From the cell containing the given text, extract its center point as [X, Y] coordinate. 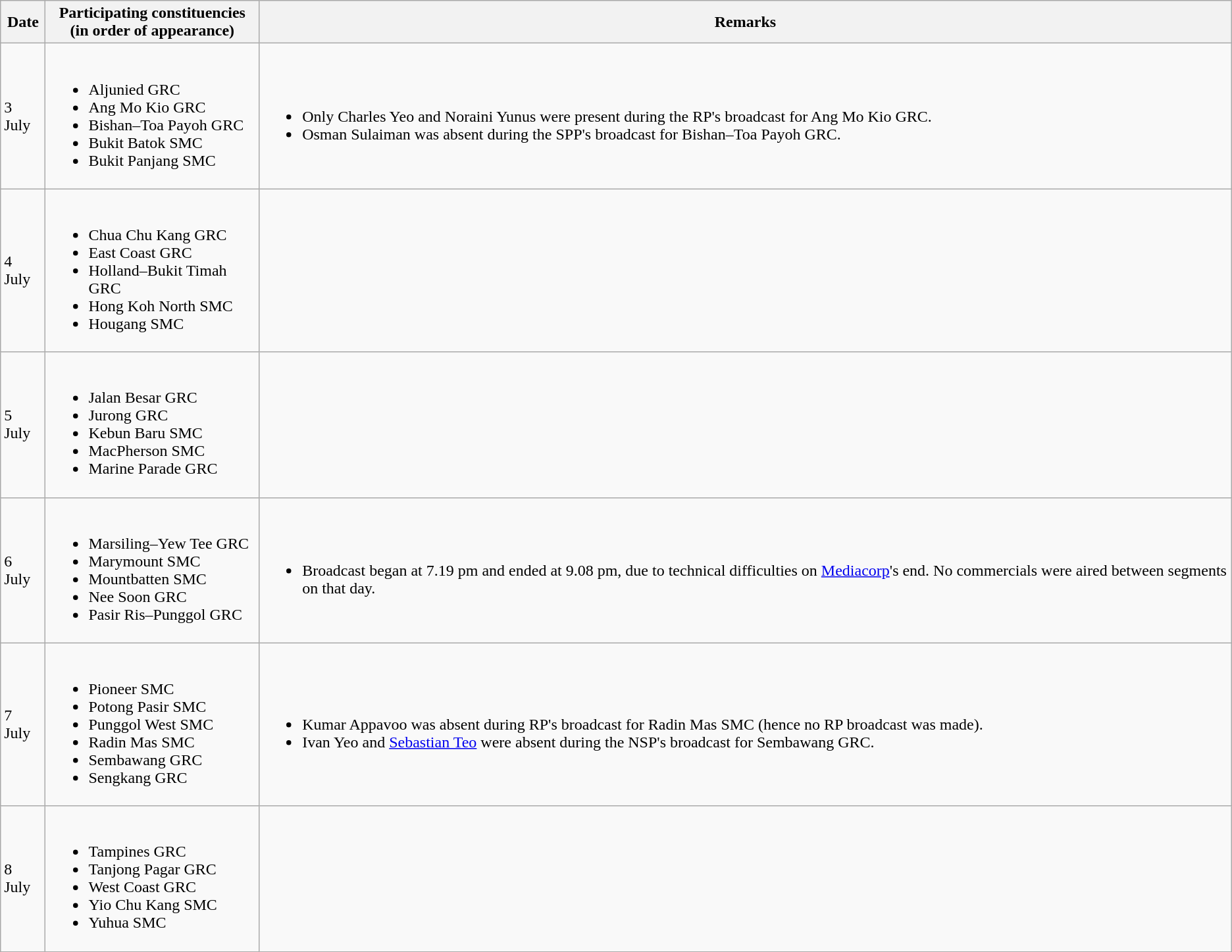
4 July [23, 270]
7 July [23, 724]
8 July [23, 879]
Marsiling–Yew Tee GRCMarymount SMCMountbatten SMCNee Soon GRCPasir Ris–Punggol GRC [153, 570]
Date [23, 22]
Participating constituencies(in order of appearance) [153, 22]
Remarks [746, 22]
Chua Chu Kang GRCEast Coast GRCHolland–Bukit Timah GRCHong Koh North SMCHougang SMC [153, 270]
Aljunied GRCAng Mo Kio GRCBishan–Toa Payoh GRCBukit Batok SMCBukit Panjang SMC [153, 116]
Jalan Besar GRCJurong GRCKebun Baru SMCMacPherson SMCMarine Parade GRC [153, 425]
5 July [23, 425]
6 July [23, 570]
Pioneer SMCPotong Pasir SMCPunggol West SMCRadin Mas SMCSembawang GRCSengkang GRC [153, 724]
Tampines GRCTanjong Pagar GRCWest Coast GRCYio Chu Kang SMCYuhua SMC [153, 879]
3 July [23, 116]
